Scan for the cell matching the given text and deliver its (X, Y) coordinate at center. 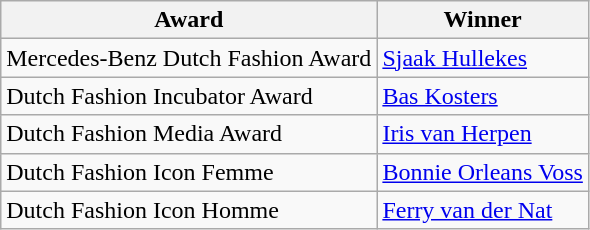
Iris van Herpen (483, 134)
Award (189, 20)
Bonnie Orleans Voss (483, 172)
Dutch Fashion Media Award (189, 134)
Dutch Fashion Icon Homme (189, 210)
Ferry van der Nat (483, 210)
Dutch Fashion Icon Femme (189, 172)
Dutch Fashion Incubator Award (189, 96)
Bas Kosters (483, 96)
Mercedes-Benz Dutch Fashion Award (189, 58)
Sjaak Hullekes (483, 58)
Winner (483, 20)
